Search for the cell housing the specified text and yield its [x, y] center coordinate. 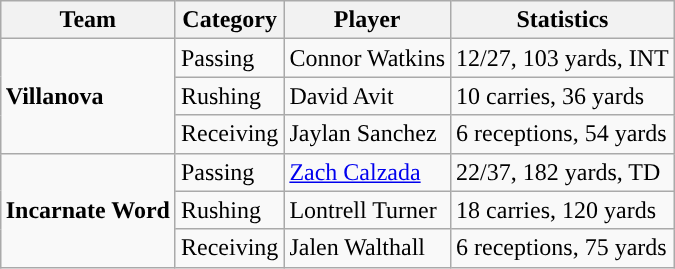
Zach Calzada [368, 172]
22/37, 182 yards, TD [563, 172]
10 carries, 36 yards [563, 96]
Connor Watkins [368, 58]
Statistics [563, 20]
6 receptions, 54 yards [563, 134]
12/27, 103 yards, INT [563, 58]
Incarnate Word [88, 210]
18 carries, 120 yards [563, 210]
Player [368, 20]
Category [229, 20]
Villanova [88, 96]
Lontrell Turner [368, 210]
Jalen Walthall [368, 248]
Team [88, 20]
6 receptions, 75 yards [563, 248]
David Avit [368, 96]
Jaylan Sanchez [368, 134]
